Output the (x, y) coordinate of the center of the cell containing the given text.  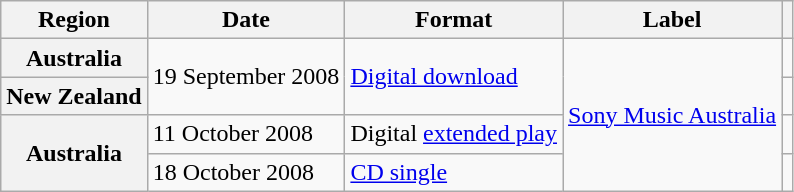
18 October 2008 (246, 172)
Sony Music Australia (672, 115)
Label (672, 20)
11 October 2008 (246, 134)
Region (74, 20)
19 September 2008 (246, 77)
Digital extended play (454, 134)
New Zealand (74, 96)
Format (454, 20)
Digital download (454, 77)
Date (246, 20)
CD single (454, 172)
